Detect which cell encompasses the target text, then output its (X, Y) center coordinate. 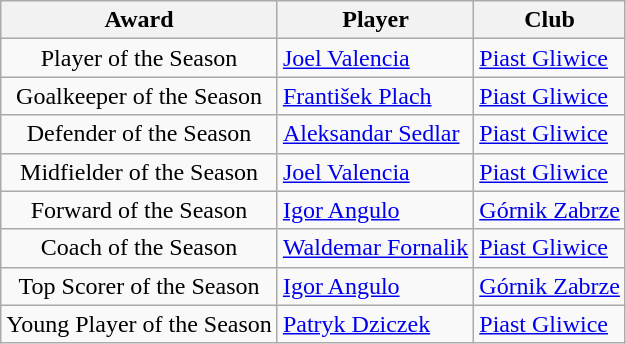
Award (140, 20)
Top Scorer of the Season (140, 286)
Club (550, 20)
Forward of the Season (140, 210)
Young Player of the Season (140, 324)
Waldemar Fornalik (375, 248)
Player (375, 20)
Aleksandar Sedlar (375, 134)
Player of the Season (140, 58)
František Plach (375, 96)
Patryk Dziczek (375, 324)
Defender of the Season (140, 134)
Goalkeeper of the Season (140, 96)
Midfielder of the Season (140, 172)
Coach of the Season (140, 248)
